Return the [x, y] coordinate for the center point of the cell that contains the specified text.  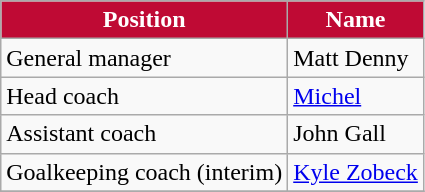
Position [144, 20]
John Gall [356, 134]
Goalkeeping coach (interim) [144, 172]
Kyle Zobeck [356, 172]
General manager [144, 58]
Michel [356, 96]
Head coach [144, 96]
Assistant coach [144, 134]
Name [356, 20]
Matt Denny [356, 58]
